Output the (x, y) coordinate of the center of the cell containing the given text.  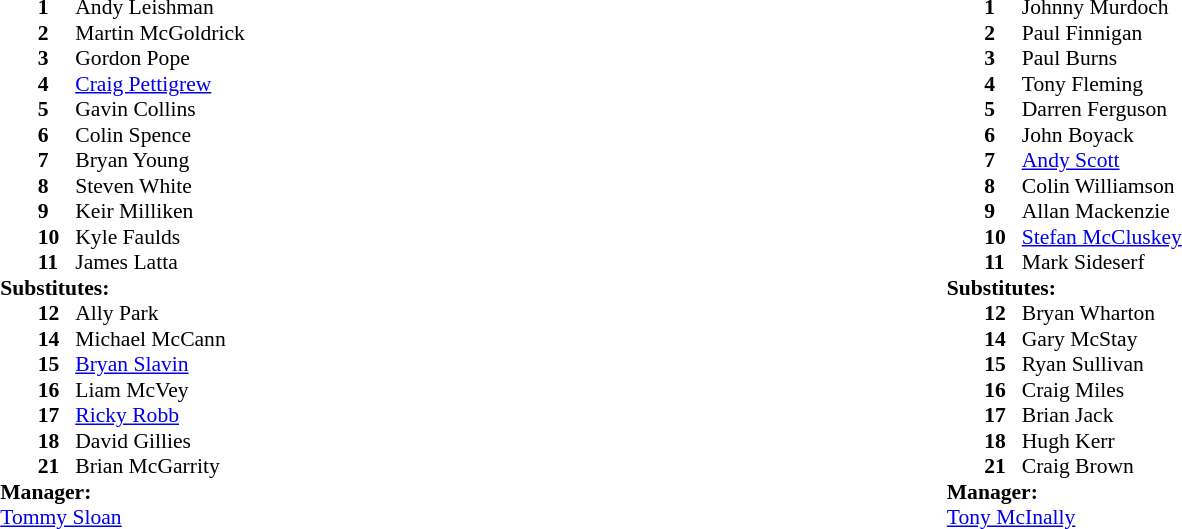
Keir Milliken (225, 211)
Gordon Pope (225, 59)
Manager: (188, 492)
Martin McGoldrick (225, 33)
Ally Park (225, 313)
James Latta (225, 263)
Brian McGarrity (225, 467)
Craig Pettigrew (225, 84)
Michael McCann (225, 339)
Colin Spence (225, 135)
Gavin Collins (225, 109)
Ricky Robb (225, 415)
Substitutes: (188, 288)
David Gillies (225, 441)
Kyle Faulds (225, 237)
Bryan Slavin (225, 365)
Bryan Young (225, 161)
Steven White (225, 186)
Liam McVey (225, 390)
